Determine the [X, Y] coordinate at the center of the cell enclosing the given text.  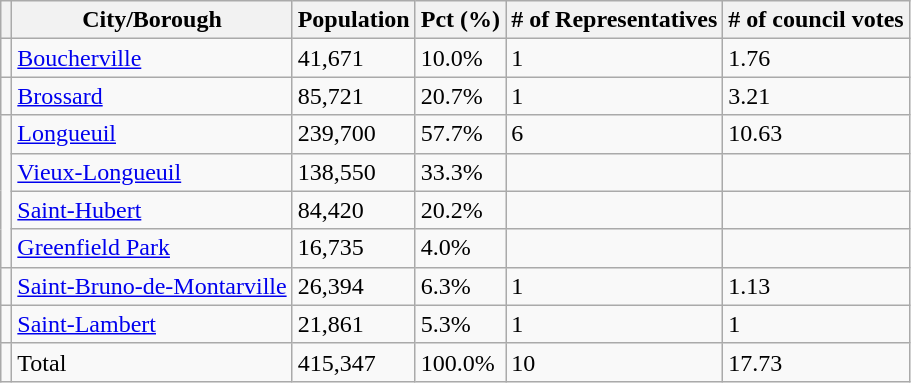
5.3% [460, 324]
10.0% [460, 58]
Saint-Bruno-de-Montarville [152, 286]
41,671 [354, 58]
# of Representatives [614, 20]
Vieux-Longueuil [152, 172]
# of council votes [816, 20]
57.7% [460, 134]
10.63 [816, 134]
1.76 [816, 58]
Longueuil [152, 134]
4.0% [460, 248]
26,394 [354, 286]
Brossard [152, 96]
85,721 [354, 96]
20.2% [460, 210]
Saint-Hubert [152, 210]
6 [614, 134]
100.0% [460, 362]
Total [152, 362]
21,861 [354, 324]
1.13 [816, 286]
Pct (%) [460, 20]
16,735 [354, 248]
17.73 [816, 362]
6.3% [460, 286]
10 [614, 362]
415,347 [354, 362]
138,550 [354, 172]
33.3% [460, 172]
Greenfield Park [152, 248]
City/Borough [152, 20]
20.7% [460, 96]
239,700 [354, 134]
Boucherville [152, 58]
84,420 [354, 210]
Saint-Lambert [152, 324]
3.21 [816, 96]
Population [354, 20]
